Find where the given text appears and provide that cell's center as [x, y] coordinate. 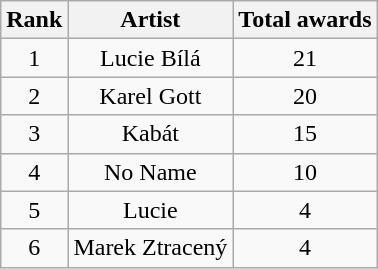
10 [305, 172]
Karel Gott [150, 96]
No Name [150, 172]
Total awards [305, 20]
6 [34, 248]
15 [305, 134]
Kabát [150, 134]
21 [305, 58]
20 [305, 96]
Lucie [150, 210]
Marek Ztracený [150, 248]
2 [34, 96]
5 [34, 210]
Lucie Bílá [150, 58]
Rank [34, 20]
1 [34, 58]
3 [34, 134]
Artist [150, 20]
